Find where the given text appears and provide that cell's center as [x, y] coordinate. 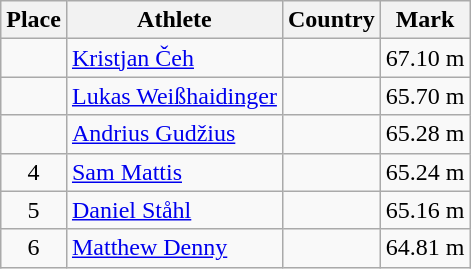
5 [34, 210]
Kristjan Čeh [174, 58]
64.81 m [425, 248]
65.16 m [425, 210]
Lukas Weißhaidinger [174, 96]
Place [34, 20]
4 [34, 172]
65.28 m [425, 134]
Athlete [174, 20]
Matthew Denny [174, 248]
Sam Mattis [174, 172]
Daniel Ståhl [174, 210]
Andrius Gudžius [174, 134]
Mark [425, 20]
67.10 m [425, 58]
6 [34, 248]
65.70 m [425, 96]
Country [331, 20]
65.24 m [425, 172]
